Identify which cell holds the provided text, then report its [X, Y] central coordinate. 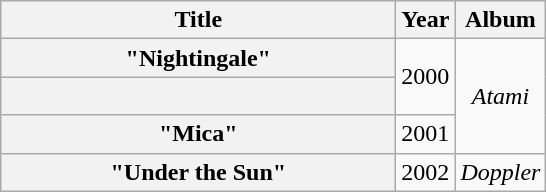
2001 [426, 134]
"Mica" [198, 134]
"Under the Sun" [198, 172]
Doppler [500, 172]
Atami [500, 96]
Album [500, 20]
"Nightingale" [198, 58]
Year [426, 20]
2002 [426, 172]
Title [198, 20]
2000 [426, 77]
